Extract the (x, y) coordinate from the center of the cell holding the provided text.  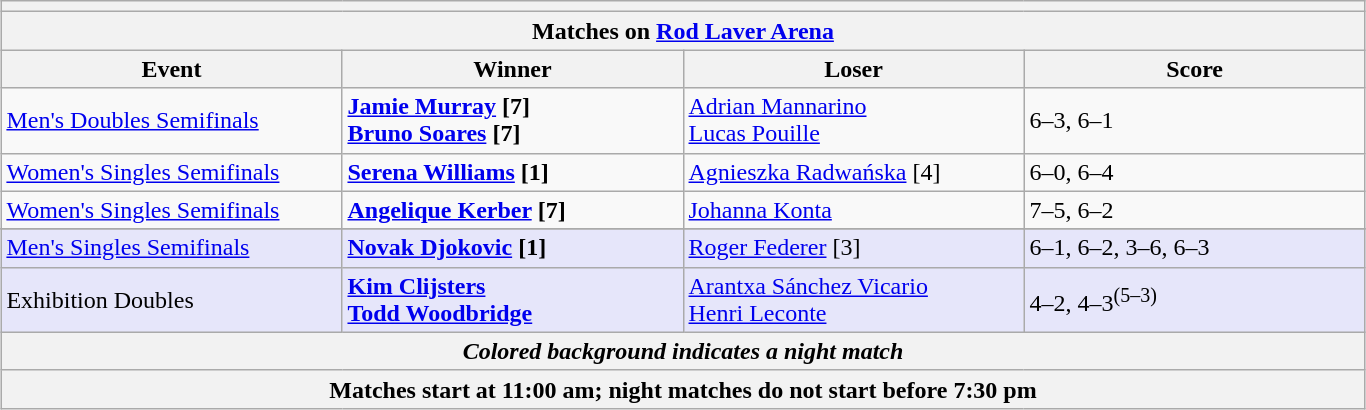
6–0, 6–4 (1194, 172)
Colored background indicates a night match (683, 351)
Winner (512, 69)
7–5, 6–2 (1194, 210)
Angelique Kerber [7] (512, 210)
Serena Williams [1] (512, 172)
6–1, 6–2, 3–6, 6–3 (1194, 248)
6–3, 6–1 (1194, 120)
Kim Clijsters Todd Woodbridge (512, 300)
Matches start at 11:00 am; night matches do not start before 7:30 pm (683, 389)
Men's Singles Semifinals (172, 248)
Johanna Konta (854, 210)
Score (1194, 69)
Novak Djokovic [1] (512, 248)
Loser (854, 69)
4–2, 4–3(5–3) (1194, 300)
Matches on Rod Laver Arena (683, 31)
Exhibition Doubles (172, 300)
Adrian Mannarino Lucas Pouille (854, 120)
Roger Federer [3] (854, 248)
Arantxa Sánchez Vicario Henri Leconte (854, 300)
Agnieszka Radwańska [4] (854, 172)
Jamie Murray [7] Bruno Soares [7] (512, 120)
Event (172, 69)
Men's Doubles Semifinals (172, 120)
